Search for the cell housing the specified text and yield its [x, y] center coordinate. 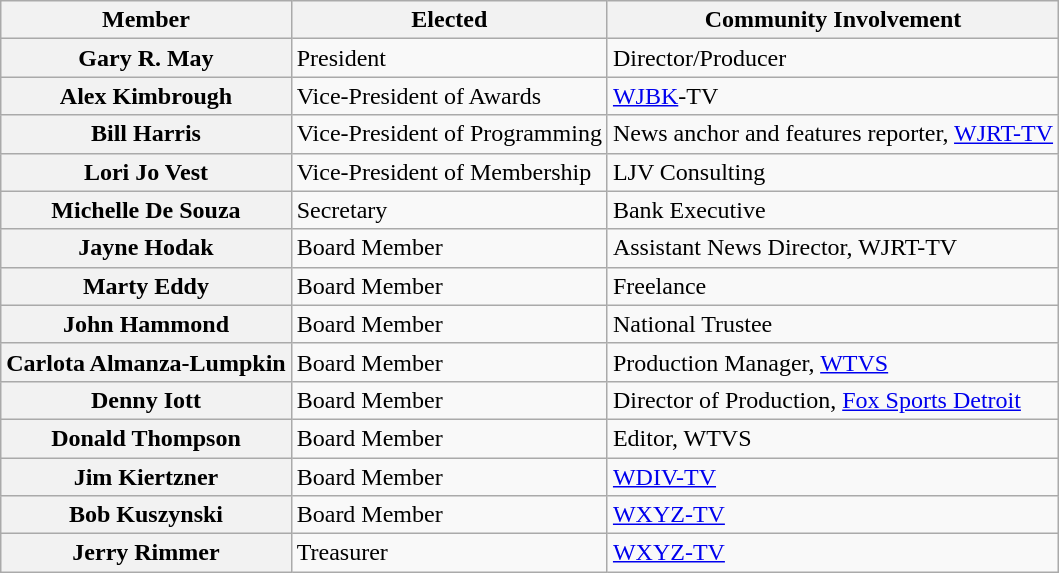
WDIV-TV [832, 477]
Secretary [449, 210]
Alex Kimbrough [146, 96]
President [449, 58]
Member [146, 20]
Director/Producer [832, 58]
Assistant News Director, WJRT-TV [832, 248]
Marty Eddy [146, 286]
National Trustee [832, 324]
Editor, WTVS [832, 438]
Donald Thompson [146, 438]
Community Involvement [832, 20]
Bob Kuszynski [146, 515]
Denny Iott [146, 400]
Bank Executive [832, 210]
Treasurer [449, 553]
Bill Harris [146, 134]
Carlota Almanza-Lumpkin [146, 362]
John Hammond [146, 324]
Vice-President of Awards [449, 96]
WJBK-TV [832, 96]
Jayne Hodak [146, 248]
Lori Jo Vest [146, 172]
News anchor and features reporter, WJRT-TV [832, 134]
Director of Production, Fox Sports Detroit [832, 400]
Production Manager, WTVS [832, 362]
Jerry Rimmer [146, 553]
Jim Kiertzner [146, 477]
LJV Consulting [832, 172]
Vice-President of Membership [449, 172]
Gary R. May [146, 58]
Elected [449, 20]
Michelle De Souza [146, 210]
Vice-President of Programming [449, 134]
Freelance [832, 286]
